Locate the cell with the specified text and output its (X, Y) center coordinate. 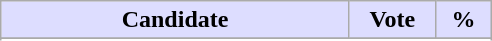
Vote (392, 20)
Candidate (176, 20)
% (463, 20)
